Pinpoint the cell where the given text exists, returning its (X, Y) midpoint coordinate. 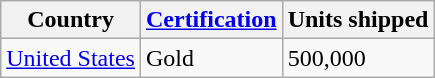
500,000 (358, 58)
United States (71, 58)
Country (71, 20)
Units shipped (358, 20)
Certification (211, 20)
Gold (211, 58)
